Find where the given text appears and provide that cell's center as (X, Y) coordinate. 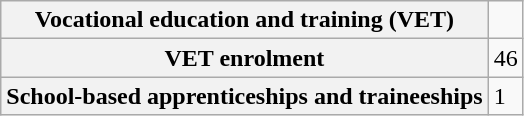
46 (506, 58)
School-based apprenticeships and traineeships (244, 96)
VET enrolment (244, 58)
Vocational education and training (VET) (244, 20)
1 (506, 96)
